Find where the given text appears and provide that cell's center as [x, y] coordinate. 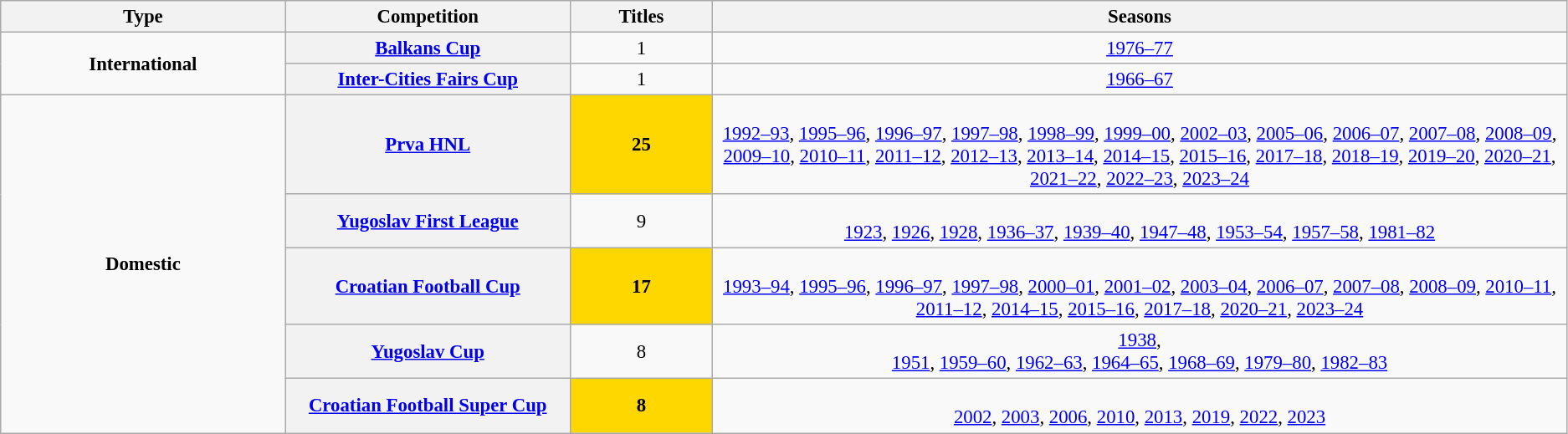
Seasons [1140, 17]
International [143, 64]
2002, 2003, 2006, 2010, 2013, 2019, 2022, 2023 [1140, 406]
1976–77 [1140, 49]
Croatian Football Super Cup [428, 406]
Yugoslav First League [428, 221]
Domestic [143, 264]
1938,1951, 1959–60, 1962–63, 1964–65, 1968–69, 1979–80, 1982–83 [1140, 351]
Type [143, 17]
17 [641, 287]
Titles [641, 17]
25 [641, 146]
1923, 1926, 1928, 1936–37, 1939–40, 1947–48, 1953–54, 1957–58, 1981–82 [1140, 221]
Yugoslav Cup [428, 351]
9 [641, 221]
Competition [428, 17]
Balkans Cup [428, 49]
Croatian Football Cup [428, 287]
Inter-Cities Fairs Cup [428, 79]
1966–67 [1140, 79]
Prva HNL [428, 146]
